Detect which cell encompasses the target text, then output its [x, y] center coordinate. 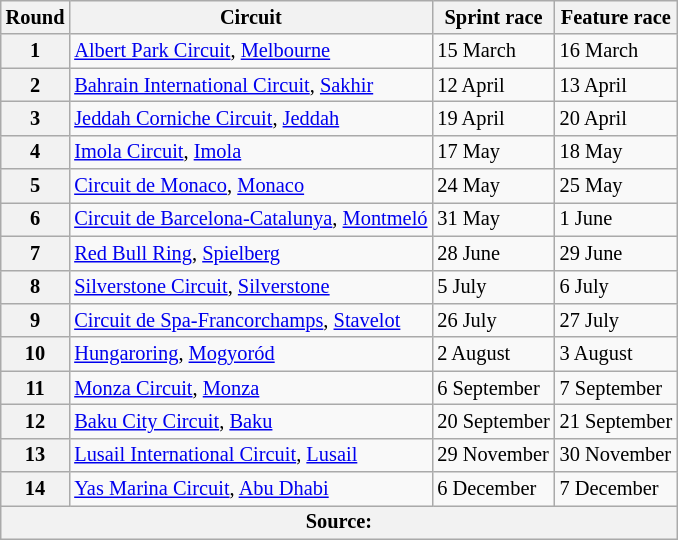
20 September [493, 421]
Albert Park Circuit, Melbourne [250, 51]
29 June [616, 253]
30 November [616, 455]
6 December [493, 489]
Lusail International Circuit, Lusail [250, 455]
1 June [616, 219]
3 August [616, 354]
Hungaroring, Mogyoród [250, 354]
Source: [339, 522]
4 [36, 152]
2 [36, 85]
16 March [616, 51]
5 [36, 186]
Yas Marina Circuit, Abu Dhabi [250, 489]
2 August [493, 354]
28 June [493, 253]
12 [36, 421]
12 April [493, 85]
Baku City Circuit, Baku [250, 421]
3 [36, 118]
18 May [616, 152]
7 December [616, 489]
7 [36, 253]
14 [36, 489]
Monza Circuit, Monza [250, 388]
Bahrain International Circuit, Sakhir [250, 85]
19 April [493, 118]
26 July [493, 320]
13 April [616, 85]
Circuit de Monaco, Monaco [250, 186]
8 [36, 287]
6 July [616, 287]
6 [36, 219]
27 July [616, 320]
Jeddah Corniche Circuit, Jeddah [250, 118]
15 March [493, 51]
31 May [493, 219]
Imola Circuit, Imola [250, 152]
7 September [616, 388]
Circuit [250, 17]
24 May [493, 186]
29 November [493, 455]
11 [36, 388]
25 May [616, 186]
21 September [616, 421]
13 [36, 455]
Red Bull Ring, Spielberg [250, 253]
17 May [493, 152]
6 September [493, 388]
5 July [493, 287]
Circuit de Spa-Francorchamps, Stavelot [250, 320]
Silverstone Circuit, Silverstone [250, 287]
1 [36, 51]
Sprint race [493, 17]
Circuit de Barcelona-Catalunya, Montmeló [250, 219]
10 [36, 354]
20 April [616, 118]
9 [36, 320]
Feature race [616, 17]
Round [36, 17]
